Search for the cell housing the specified text and yield its [X, Y] center coordinate. 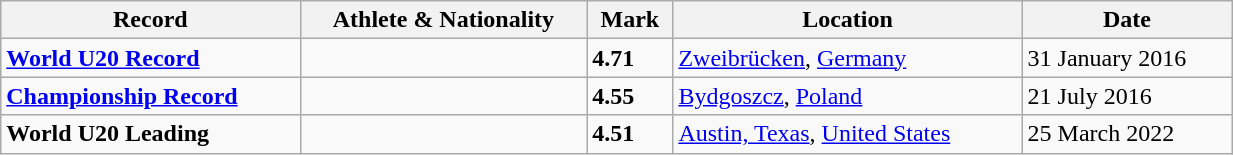
Mark [630, 20]
World U20 Leading [150, 134]
31 January 2016 [1127, 58]
Record [150, 20]
21 July 2016 [1127, 96]
25 March 2022 [1127, 134]
Austin, Texas, United States [848, 134]
World U20 Record [150, 58]
Date [1127, 20]
Bydgoszcz, Poland [848, 96]
Zweibrücken, Germany [848, 58]
4.55 [630, 96]
Athlete & Nationality [444, 20]
4.71 [630, 58]
Championship Record [150, 96]
Location [848, 20]
4.51 [630, 134]
